Determine the (x, y) coordinate at the center of the cell enclosing the given text.  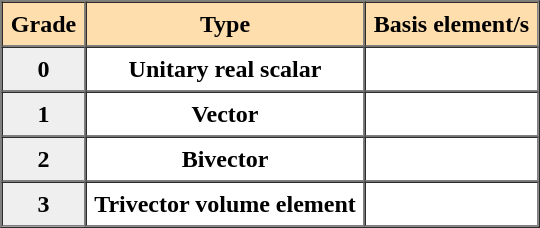
Trivector volume element (225, 204)
Basis element/s (452, 24)
Vector (225, 114)
Bivector (225, 158)
1 (44, 114)
Unitary real scalar (225, 68)
0 (44, 68)
Grade (44, 24)
2 (44, 158)
Type (225, 24)
3 (44, 204)
